Extract the (x, y) coordinate from the center of the cell holding the provided text.  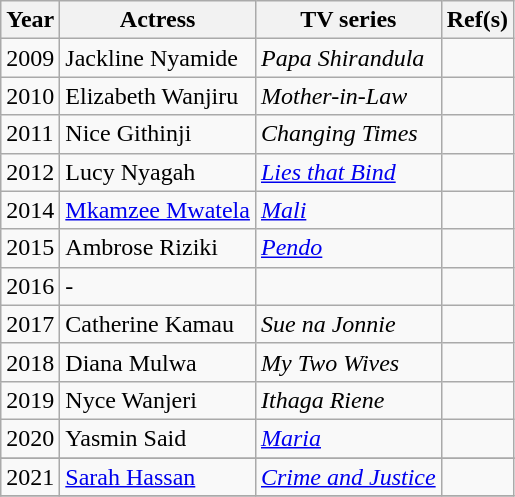
2009 (30, 58)
Maria (348, 438)
Ithaga Riene (348, 400)
Papa Shirandula (348, 58)
Lucy Nyagah (158, 172)
Mkamzee Mwatela (158, 210)
- (158, 286)
Nyce Wanjeri (158, 400)
2017 (30, 324)
Year (30, 20)
Sue na Jonnie (348, 324)
Mali (348, 210)
2021 (30, 477)
Mother-in-Law (348, 96)
Crime and Justice (348, 477)
2012 (30, 172)
Yasmin Said (158, 438)
2020 (30, 438)
TV series (348, 20)
2015 (30, 248)
Changing Times (348, 134)
Ref(s) (477, 20)
Diana Mulwa (158, 362)
2016 (30, 286)
2019 (30, 400)
Sarah Hassan (158, 477)
Elizabeth Wanjiru (158, 96)
2010 (30, 96)
Ambrose Riziki (158, 248)
Jackline Nyamide (158, 58)
Pendo (348, 248)
My Two Wives (348, 362)
2014 (30, 210)
Lies that Bind (348, 172)
Catherine Kamau (158, 324)
Actress (158, 20)
2011 (30, 134)
Nice Githinji (158, 134)
2018 (30, 362)
